Search for the cell housing the specified text and yield its [X, Y] center coordinate. 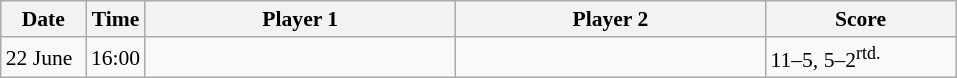
Date [44, 19]
Score [860, 19]
16:00 [116, 58]
11–5, 5–2rtd. [860, 58]
Player 2 [610, 19]
Time [116, 19]
22 June [44, 58]
Player 1 [300, 19]
